Output the (X, Y) coordinate of the center of the cell containing the given text.  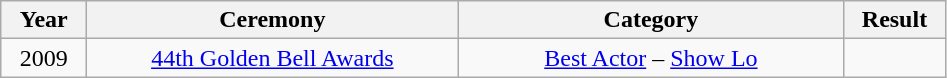
Year (44, 20)
Result (894, 20)
2009 (44, 58)
Ceremony (272, 20)
44th Golden Bell Awards (272, 58)
Category (651, 20)
Best Actor – Show Lo (651, 58)
